Find where the given text appears and provide that cell's center as (x, y) coordinate. 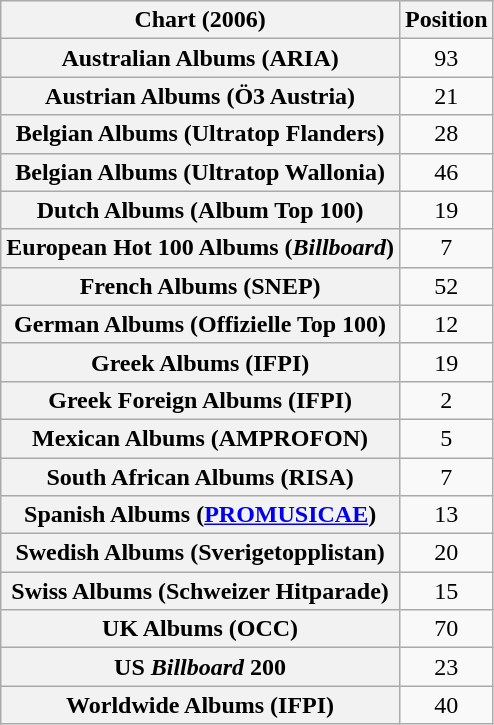
70 (446, 629)
2 (446, 400)
German Albums (Offizielle Top 100) (200, 324)
Mexican Albums (AMPROFON) (200, 438)
23 (446, 667)
Belgian Albums (Ultratop Flanders) (200, 134)
13 (446, 515)
Spanish Albums (PROMUSICAE) (200, 515)
15 (446, 591)
French Albums (SNEP) (200, 286)
UK Albums (OCC) (200, 629)
European Hot 100 Albums (Billboard) (200, 248)
21 (446, 96)
Greek Foreign Albums (IFPI) (200, 400)
20 (446, 553)
Swiss Albums (Schweizer Hitparade) (200, 591)
South African Albums (RISA) (200, 477)
Worldwide Albums (IFPI) (200, 705)
28 (446, 134)
Greek Albums (IFPI) (200, 362)
Swedish Albums (Sverigetopplistan) (200, 553)
12 (446, 324)
Austrian Albums (Ö3 Austria) (200, 96)
Chart (2006) (200, 20)
52 (446, 286)
46 (446, 172)
5 (446, 438)
93 (446, 58)
Position (446, 20)
40 (446, 705)
Australian Albums (ARIA) (200, 58)
Belgian Albums (Ultratop Wallonia) (200, 172)
US Billboard 200 (200, 667)
Dutch Albums (Album Top 100) (200, 210)
